Capture the cell that displays the provided text and extract its [x, y] central coordinate. 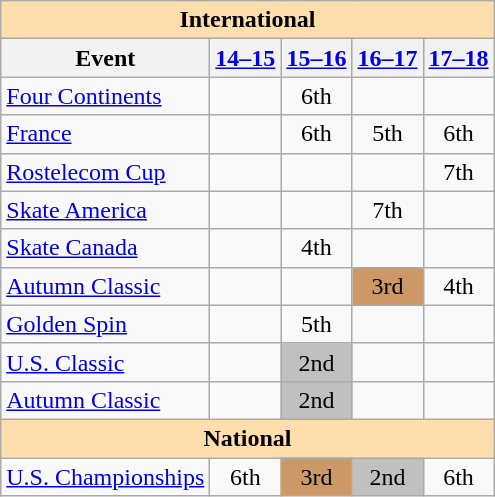
15–16 [316, 58]
16–17 [388, 58]
Event [106, 58]
17–18 [458, 58]
14–15 [246, 58]
Golden Spin [106, 324]
Skate Canada [106, 248]
Skate America [106, 210]
U.S. Classic [106, 362]
National [248, 438]
Rostelecom Cup [106, 172]
Four Continents [106, 96]
France [106, 134]
U.S. Championships [106, 477]
International [248, 20]
